Locate the cell with the specified text and output its (x, y) center coordinate. 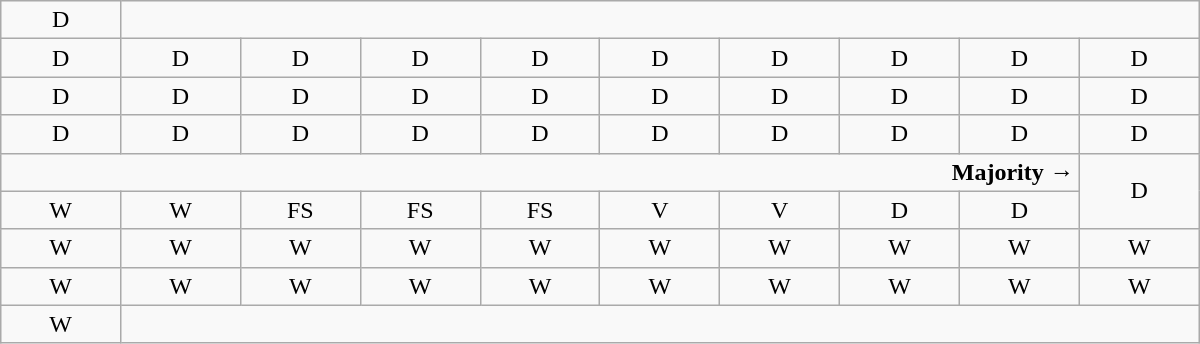
Majority → (540, 172)
